Pinpoint the cell where the given text exists, returning its (x, y) midpoint coordinate. 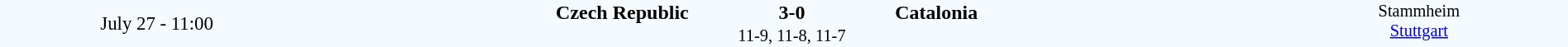
Czech Republic (501, 12)
July 27 - 11:00 (157, 23)
Catalonia (1082, 12)
3-0 (791, 12)
StammheimStuttgart (1419, 23)
11-9, 11-8, 11-7 (792, 36)
